Scan for the cell matching the given text and deliver its (X, Y) coordinate at center. 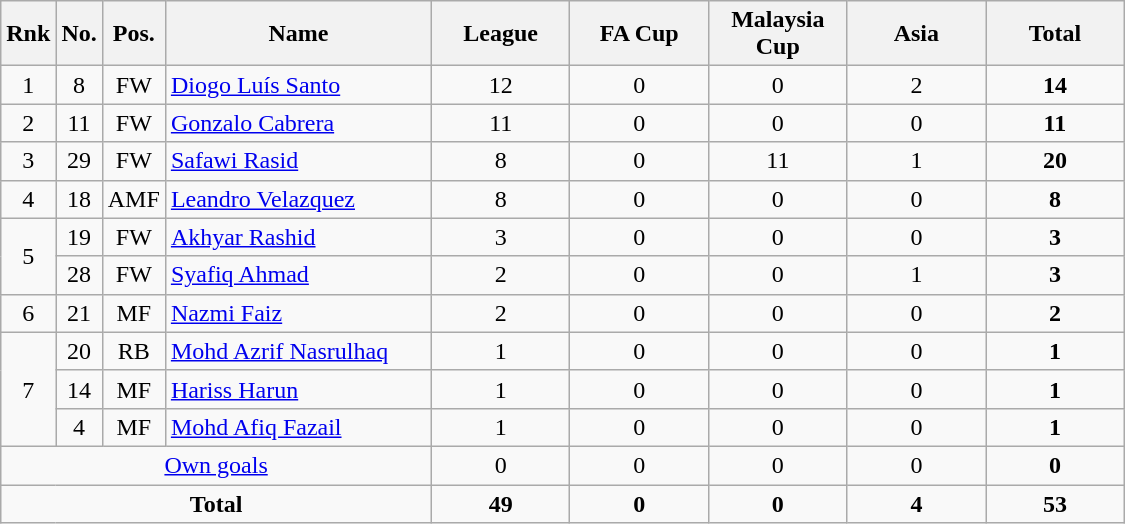
28 (79, 275)
Malaysia Cup (778, 34)
Own goals (216, 465)
49 (500, 503)
FA Cup (640, 34)
Gonzalo Cabrera (298, 123)
Diogo Luís Santo (298, 85)
Asia (916, 34)
Mohd Afiq Fazail (298, 427)
Hariss Harun (298, 389)
19 (79, 237)
Pos. (134, 34)
29 (79, 161)
No. (79, 34)
18 (79, 199)
AMF (134, 199)
League (500, 34)
6 (28, 313)
RB (134, 351)
12 (500, 85)
Syafiq Ahmad (298, 275)
53 (1056, 503)
Akhyar Rashid (298, 237)
Nazmi Faiz (298, 313)
Safawi Rasid (298, 161)
Leandro Velazquez (298, 199)
Rnk (28, 34)
Name (298, 34)
21 (79, 313)
5 (28, 256)
Mohd Azrif Nasrulhaq (298, 351)
7 (28, 389)
